Scan for the cell matching the given text and deliver its [X, Y] coordinate at center. 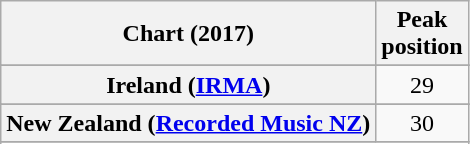
29 [422, 85]
Peakposition [422, 34]
Ireland (IRMA) [188, 85]
New Zealand (Recorded Music NZ) [188, 123]
Chart (2017) [188, 34]
30 [422, 123]
